Pinpoint the cell where the given text exists, returning its [x, y] midpoint coordinate. 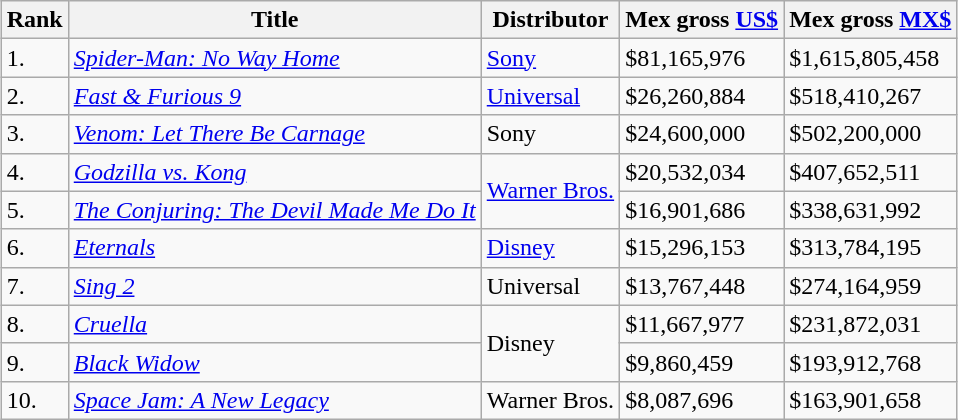
$231,872,031 [870, 324]
Sing 2 [274, 286]
2. [34, 96]
Cruella [274, 324]
Venom: Let There Be Carnage [274, 134]
5. [34, 210]
$274,164,959 [870, 286]
Rank [34, 20]
$81,165,976 [702, 58]
$13,767,448 [702, 286]
9. [34, 362]
10. [34, 400]
Spider-Man: No Way Home [274, 58]
6. [34, 248]
Eternals [274, 248]
$1,615,805,458 [870, 58]
$24,600,000 [702, 134]
4. [34, 172]
8. [34, 324]
$407,652,511 [870, 172]
The Conjuring: The Devil Made Me Do It [274, 210]
$11,667,977 [702, 324]
$313,784,195 [870, 248]
Distributor [550, 20]
Mex gross US$ [702, 20]
3. [34, 134]
Godzilla vs. Kong [274, 172]
Space Jam: A New Legacy [274, 400]
$9,860,459 [702, 362]
$518,410,267 [870, 96]
Black Widow [274, 362]
$20,532,034 [702, 172]
Fast & Furious 9 [274, 96]
$338,631,992 [870, 210]
Mex gross MX$ [870, 20]
$163,901,658 [870, 400]
$193,912,768 [870, 362]
1. [34, 58]
$26,260,884 [702, 96]
$16,901,686 [702, 210]
$15,296,153 [702, 248]
$502,200,000 [870, 134]
Title [274, 20]
7. [34, 286]
$8,087,696 [702, 400]
